Extract the (x, y) coordinate from the center of the cell holding the provided text.  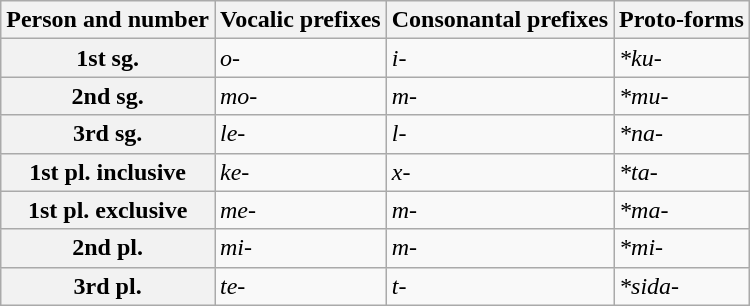
te- (300, 286)
*ta- (682, 172)
le- (300, 134)
*ku- (682, 58)
1st sg. (108, 58)
i- (500, 58)
1st pl. inclusive (108, 172)
Person and number (108, 20)
mo- (300, 96)
x- (500, 172)
*mu- (682, 96)
1st pl. exclusive (108, 210)
o- (300, 58)
*mi- (682, 248)
l- (500, 134)
*na- (682, 134)
2nd sg. (108, 96)
me- (300, 210)
Vocalic prefixes (300, 20)
Proto-forms (682, 20)
3rd sg. (108, 134)
ke- (300, 172)
mi- (300, 248)
*ma- (682, 210)
2nd pl. (108, 248)
t- (500, 286)
*sida- (682, 286)
Consonantal prefixes (500, 20)
3rd pl. (108, 286)
